Return [X, Y] of the center of cell containing provided text 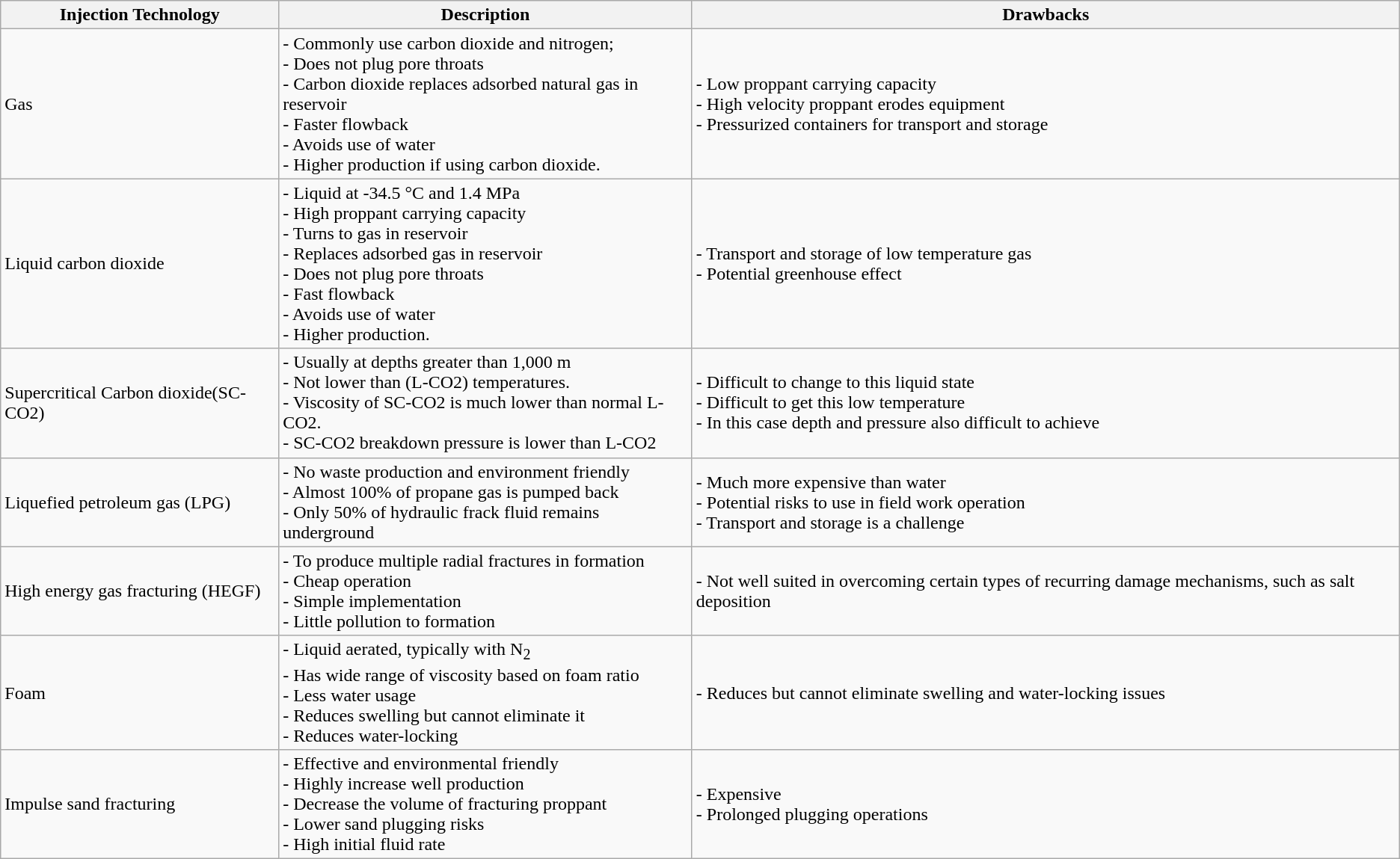
Drawbacks [1046, 15]
- Much more expensive than water- Potential risks to use in field work operation- Transport and storage is a challenge [1046, 502]
Gas [140, 104]
Impulse sand fracturing [140, 804]
Description [486, 15]
Foam [140, 692]
- Expensive- Prolonged plugging operations [1046, 804]
- To produce multiple radial fractures in formation- Cheap operation- Simple implementation- Little pollution to formation [486, 591]
- No waste production and environment friendly- Almost 100% of propane gas is pumped back- Only 50% of hydraulic frack fluid remains underground [486, 502]
Injection Technology [140, 15]
Liquefied petroleum gas (LPG) [140, 502]
Liquid carbon dioxide [140, 263]
Supercritical Carbon dioxide(SC‐CO2) [140, 403]
- Transport and storage of low temperature gas- Potential greenhouse effect [1046, 263]
- Not well suited in overcoming certain types of recurring damage mechanisms, such as salt deposition [1046, 591]
- Difficult to change to this liquid state- Difficult to get this low temperature- In this case depth and pressure also difficult to achieve [1046, 403]
High energy gas fracturing (HEGF) [140, 591]
- Reduces but cannot eliminate swelling and water-locking issues [1046, 692]
- Low proppant carrying capacity- High velocity proppant erodes equipment- Pressurized containers for transport and storage [1046, 104]
